Output the [X, Y] coordinate of the center of the cell containing the given text.  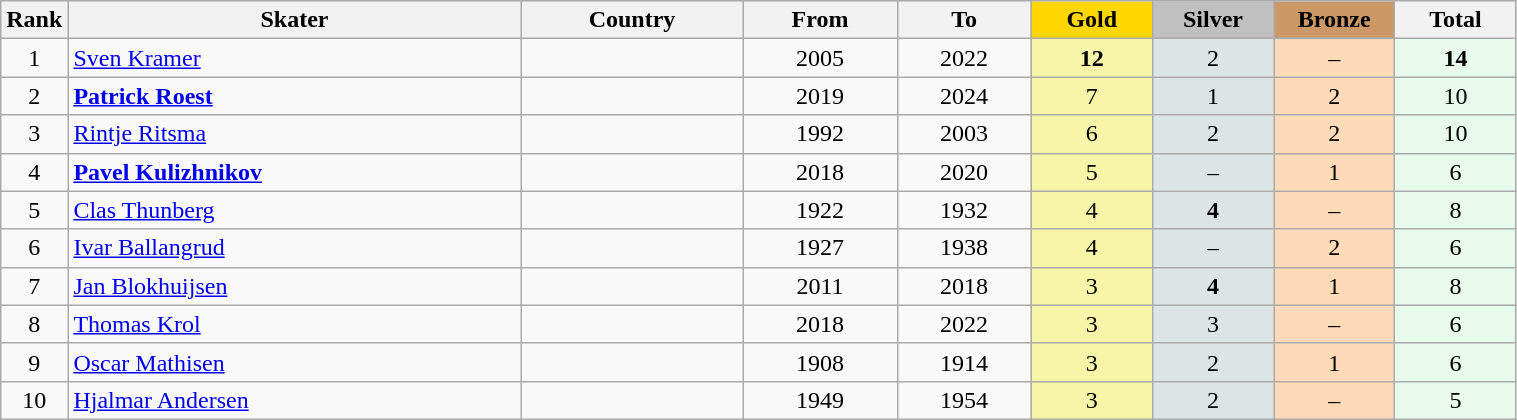
1954 [964, 400]
1932 [964, 210]
2005 [820, 58]
1949 [820, 400]
From [820, 20]
1992 [820, 134]
Rintje Ritsma [294, 134]
Skater [294, 20]
1908 [820, 362]
Hjalmar Andersen [294, 400]
Gold [1092, 20]
Pavel Kulizhnikov [294, 172]
Bronze [1334, 20]
Rank [34, 20]
2024 [964, 96]
Silver [1212, 20]
Country [632, 20]
To [964, 20]
Ivar Ballangrud [294, 248]
Total [1456, 20]
2019 [820, 96]
14 [1456, 58]
1922 [820, 210]
2011 [820, 286]
1938 [964, 248]
12 [1092, 58]
1927 [820, 248]
Patrick Roest [294, 96]
Jan Blokhuijsen [294, 286]
Clas Thunberg [294, 210]
2020 [964, 172]
9 [34, 362]
Sven Kramer [294, 58]
1914 [964, 362]
Oscar Mathisen [294, 362]
2003 [964, 134]
Thomas Krol [294, 324]
